Detect which cell encompasses the target text, then output its [x, y] center coordinate. 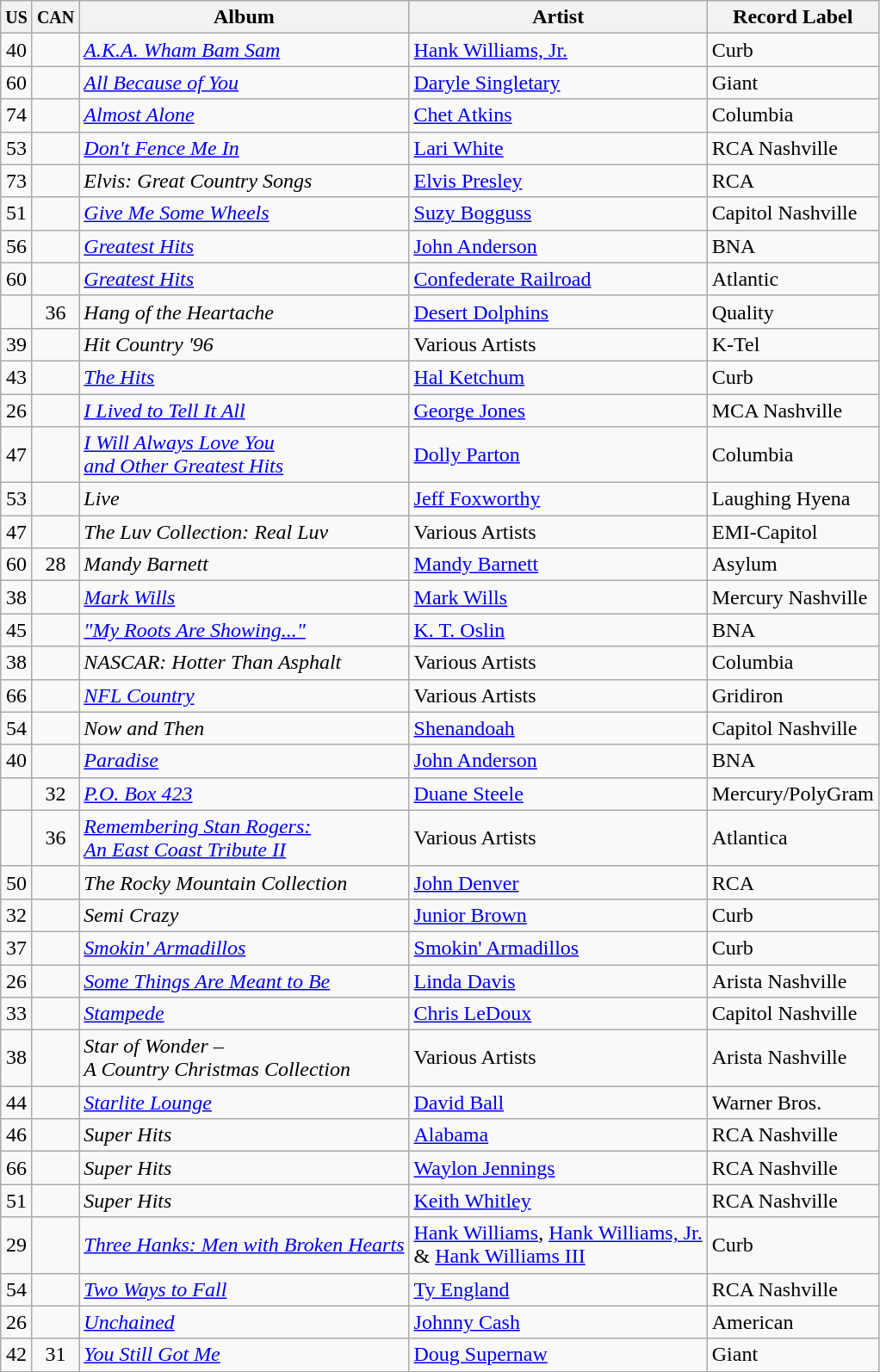
44 [17, 1103]
The Luv Collection: Real Luv [245, 532]
50 [17, 882]
Hank Williams, Jr. [558, 50]
K. T. Oslin [558, 630]
29 [17, 1245]
33 [17, 1014]
Semi Crazy [245, 915]
Starlite Lounge [245, 1103]
NFL Country [245, 695]
73 [17, 181]
John Denver [558, 882]
Almost Alone [245, 115]
P.O. Box 423 [245, 794]
Remembering Stan Rogers:An East Coast Tribute II [245, 838]
Alabama [558, 1135]
American [792, 1322]
The Hits [245, 377]
Ty England [558, 1289]
Atlantica [792, 838]
Now and Then [245, 728]
Hank Williams, Hank Williams, Jr.& Hank Williams III [558, 1245]
Unchained [245, 1322]
Keith Whitley [558, 1201]
Warner Bros. [792, 1103]
I Lived to Tell It All [245, 411]
Chet Atkins [558, 115]
Lari White [558, 148]
MCA Nashville [792, 411]
Star of Wonder –A Country Christmas Collection [245, 1059]
31 [55, 1355]
Stampede [245, 1014]
CAN [55, 17]
All Because of You [245, 83]
David Ball [558, 1103]
Dolly Parton [558, 454]
The Rocky Mountain Collection [245, 882]
Desert Dolphins [558, 312]
A.K.A. Wham Bam Sam [245, 50]
56 [17, 246]
I Will Always Love Youand Other Greatest Hits [245, 454]
39 [17, 344]
K-Tel [792, 344]
Hal Ketchum [558, 377]
Waylon Jennings [558, 1168]
Paradise [245, 761]
Give Me Some Wheels [245, 213]
You Still Got Me [245, 1355]
Mercury Nashville [792, 597]
Live [245, 499]
Quality [792, 312]
Duane Steele [558, 794]
Elvis Presley [558, 181]
Laughing Hyena [792, 499]
Two Ways to Fall [245, 1289]
"My Roots Are Showing..." [245, 630]
Shenandoah [558, 728]
Three Hanks: Men with Broken Hearts [245, 1245]
Asylum [792, 565]
Record Label [792, 17]
Atlantic [792, 279]
Chris LeDoux [558, 1014]
46 [17, 1135]
Elvis: Great Country Songs [245, 181]
Gridiron [792, 695]
74 [17, 115]
Daryle Singletary [558, 83]
Album [245, 17]
28 [55, 565]
Mercury/PolyGram [792, 794]
Some Things Are Meant to Be [245, 980]
43 [17, 377]
Artist [558, 17]
37 [17, 948]
Confederate Railroad [558, 279]
Don't Fence Me In [245, 148]
NASCAR: Hotter Than Asphalt [245, 663]
EMI-Capitol [792, 532]
42 [17, 1355]
Doug Supernaw [558, 1355]
45 [17, 630]
Hang of the Heartache [245, 312]
US [17, 17]
George Jones [558, 411]
Johnny Cash [558, 1322]
Suzy Bogguss [558, 213]
Junior Brown [558, 915]
Hit Country '96 [245, 344]
Jeff Foxworthy [558, 499]
Linda Davis [558, 980]
